For the text-containing cell, return its midpoint in [X, Y] coordinate format. 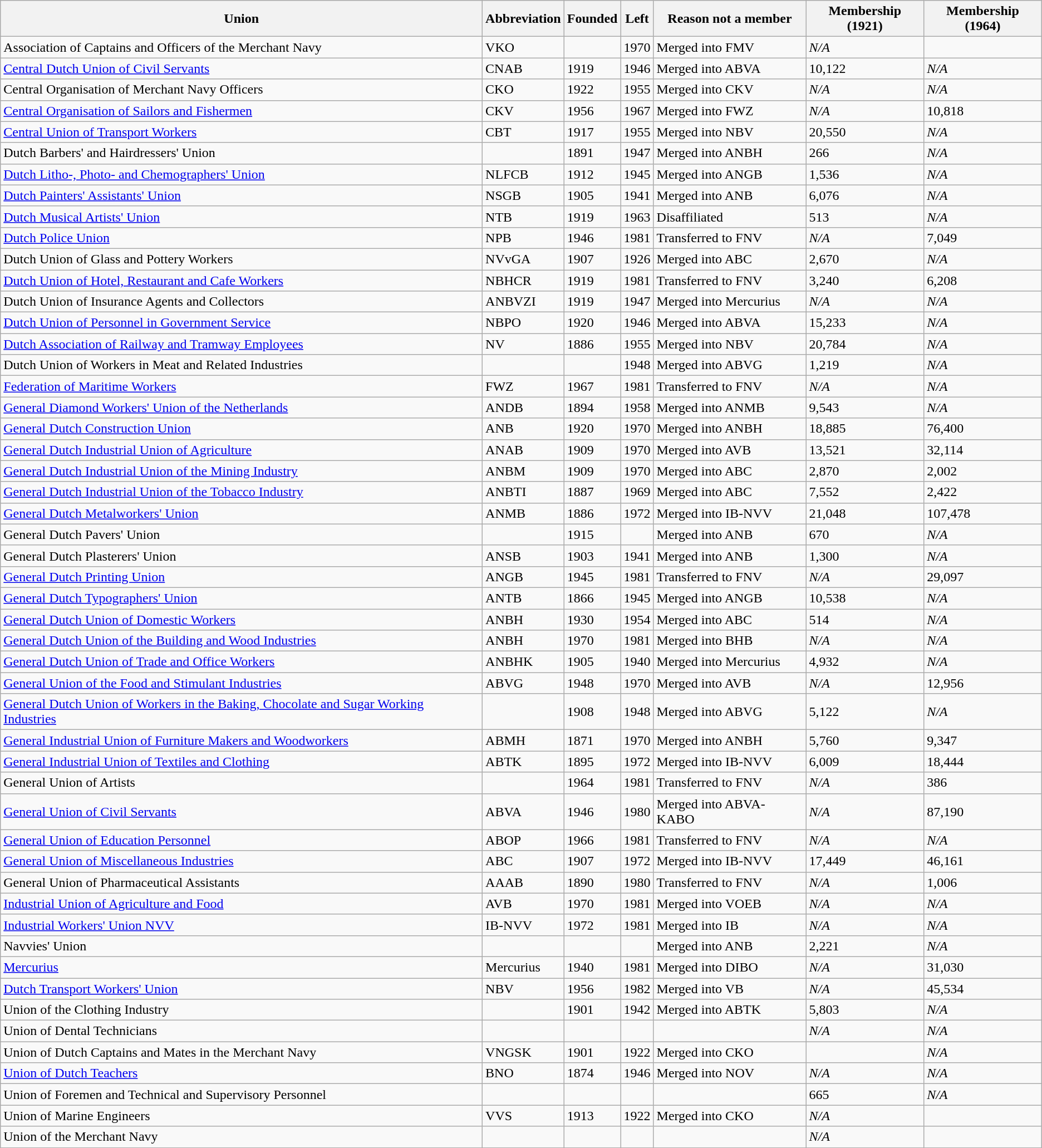
AAAB [523, 882]
Dutch Union of Glass and Pottery Workers [242, 259]
General Diamond Workers' Union of the Netherlands [242, 408]
9,543 [865, 408]
5,122 [865, 712]
5,760 [865, 740]
20,784 [865, 344]
Dutch Litho-, Photo- and Chemographers' Union [242, 174]
General Dutch Union of Trade and Office Workers [242, 662]
Union [242, 19]
1874 [592, 1073]
General Dutch Union of Domestic Workers [242, 620]
CKV [523, 111]
Union of Foremen and Technical and Supervisory Personnel [242, 1095]
7,552 [865, 492]
4,932 [865, 662]
Dutch Union of Personnel in Government Service [242, 323]
Merged into DIBO [730, 967]
Reason not a member [730, 19]
Union of the Merchant Navy [242, 1137]
Left [637, 19]
General Dutch Union of Workers in the Baking, Chocolate and Sugar Working Industries [242, 712]
Merged into CKV [730, 90]
Industrial Union of Agriculture and Food [242, 904]
21,048 [865, 513]
Union of Dutch Captains and Mates in the Merchant Navy [242, 1052]
Dutch Union of Insurance Agents and Collectors [242, 302]
NBPO [523, 323]
NTB [523, 217]
1915 [592, 534]
1908 [592, 712]
2,002 [983, 471]
665 [865, 1095]
Federation of Maritime Workers [242, 386]
Industrial Workers' Union NVV [242, 925]
Membership (1964) [983, 19]
Merged into ANMB [730, 408]
Union of the Clothing Industry [242, 1010]
1982 [637, 988]
ANBTI [523, 492]
45,534 [983, 988]
General Union of the Food and Stimulant Industries [242, 683]
3,240 [865, 280]
1917 [592, 132]
CBT [523, 132]
Founded [592, 19]
ANTB [523, 598]
Dutch Painters' Assistants' Union [242, 195]
ABVA [523, 812]
ANBVZI [523, 302]
ABVG [523, 683]
Merged into FWZ [730, 111]
General Industrial Union of Furniture Makers and Woodworkers [242, 740]
NBHCR [523, 280]
ANBHK [523, 662]
Dutch Association of Railway and Tramway Employees [242, 344]
General Dutch Industrial Union of Agriculture [242, 450]
46,161 [983, 861]
NSGB [523, 195]
6,076 [865, 195]
BNO [523, 1073]
Union of Dental Technicians [242, 1031]
9,347 [983, 740]
1891 [592, 153]
ABC [523, 861]
1963 [637, 217]
FWZ [523, 386]
VKO [523, 47]
NVvGA [523, 259]
ANAB [523, 450]
ANMB [523, 513]
1903 [592, 556]
20,550 [865, 132]
ABMH [523, 740]
General Union of Pharmaceutical Assistants [242, 882]
Merged into VOEB [730, 904]
Merged into IB [730, 925]
Association of Captains and Officers of the Merchant Navy [242, 47]
ABOP [523, 840]
1894 [592, 408]
Central Organisation of Sailors and Fishermen [242, 111]
ANDB [523, 408]
1964 [592, 783]
1871 [592, 740]
1,006 [983, 882]
General Dutch Pavers' Union [242, 534]
General Dutch Industrial Union of the Mining Industry [242, 471]
266 [865, 153]
10,538 [865, 598]
Merged into FMV [730, 47]
VNGSK [523, 1052]
1966 [592, 840]
General Dutch Printing Union [242, 577]
76,400 [983, 429]
513 [865, 217]
NBV [523, 988]
1954 [637, 620]
Central Organisation of Merchant Navy Officers [242, 90]
General Industrial Union of Textiles and Clothing [242, 762]
1,300 [865, 556]
18,885 [865, 429]
VVS [523, 1116]
1,536 [865, 174]
Membership (1921) [865, 19]
NLFCB [523, 174]
General Dutch Construction Union [242, 429]
General Dutch Typographers' Union [242, 598]
1912 [592, 174]
General Union of Education Personnel [242, 840]
ANBM [523, 471]
ANB [523, 429]
AVB [523, 904]
1895 [592, 762]
2,221 [865, 946]
2,670 [865, 259]
1887 [592, 492]
Dutch Union of Hotel, Restaurant and Cafe Workers [242, 280]
General Dutch Metalworkers' Union [242, 513]
10,818 [983, 111]
5,803 [865, 1010]
General Dutch Union of the Building and Wood Industries [242, 641]
CKO [523, 90]
2,422 [983, 492]
Central Dutch Union of Civil Servants [242, 68]
107,478 [983, 513]
31,030 [983, 967]
670 [865, 534]
13,521 [865, 450]
ANGB [523, 577]
ABTK [523, 762]
Merged into NOV [730, 1073]
1942 [637, 1010]
General Union of Miscellaneous Industries [242, 861]
386 [983, 783]
IB-NVV [523, 925]
17,449 [865, 861]
15,233 [865, 323]
General Union of Civil Servants [242, 812]
87,190 [983, 812]
1,219 [865, 365]
1958 [637, 408]
6,208 [983, 280]
12,956 [983, 683]
7,049 [983, 238]
Dutch Barbers' and Hairdressers' Union [242, 153]
Dutch Transport Workers' Union [242, 988]
514 [865, 620]
NPB [523, 238]
1926 [637, 259]
10,122 [865, 68]
1890 [592, 882]
ANSB [523, 556]
29,097 [983, 577]
Merged into ABVA-KABO [730, 812]
Dutch Union of Workers in Meat and Related Industries [242, 365]
General Dutch Industrial Union of the Tobacco Industry [242, 492]
1866 [592, 598]
Merged into ABTK [730, 1010]
6,009 [865, 762]
Merged into BHB [730, 641]
2,870 [865, 471]
General Union of Artists [242, 783]
CNAB [523, 68]
Navvies' Union [242, 946]
32,114 [983, 450]
Central Union of Transport Workers [242, 132]
Dutch Police Union [242, 238]
Union of Marine Engineers [242, 1116]
1930 [592, 620]
1969 [637, 492]
Merged into VB [730, 988]
NV [523, 344]
Dutch Musical Artists' Union [242, 217]
Disaffiliated [730, 217]
Union of Dutch Teachers [242, 1073]
General Dutch Plasterers' Union [242, 556]
18,444 [983, 762]
1913 [592, 1116]
Abbreviation [523, 19]
